Capture the cell that displays the provided text and extract its [x, y] central coordinate. 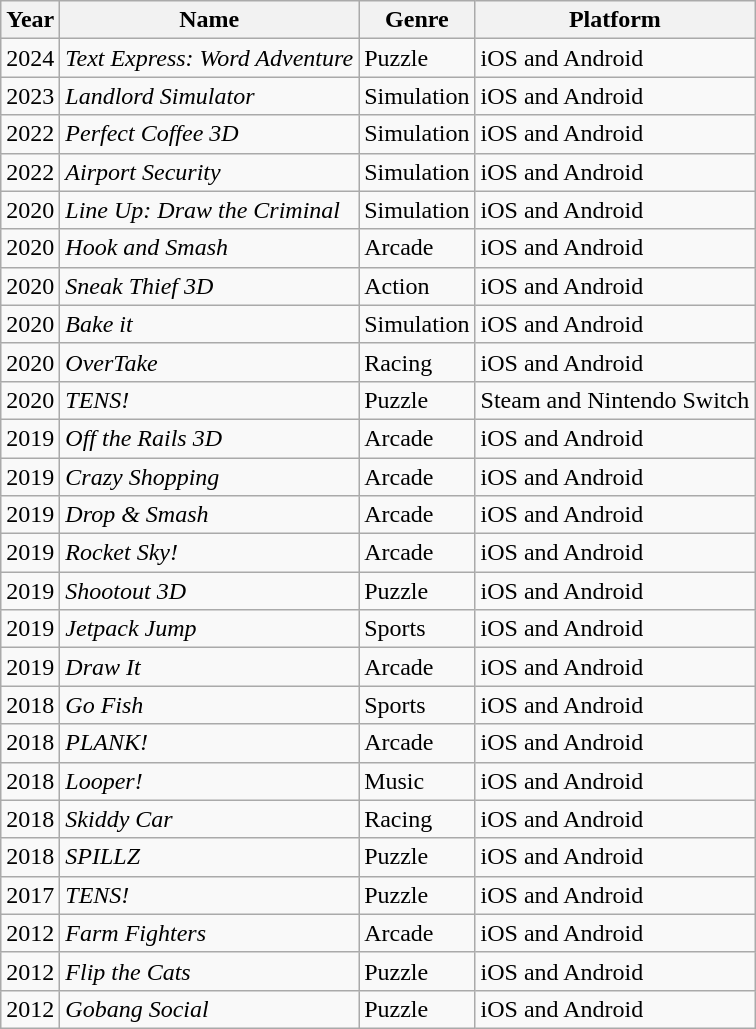
Genre [417, 20]
Bake it [210, 324]
PLANK! [210, 743]
Go Fish [210, 705]
Farm Fighters [210, 933]
Line Up: Draw the Criminal [210, 210]
Year [30, 20]
Text Express: Word Adventure [210, 58]
Hook and Smash [210, 248]
Skiddy Car [210, 819]
Drop & Smash [210, 515]
Platform [615, 20]
Gobang Social [210, 1009]
Draw It [210, 667]
Steam and Nintendo Switch [615, 400]
Perfect Coffee 3D [210, 134]
Jetpack Jump [210, 629]
Rocket Sky! [210, 553]
Music [417, 781]
Name [210, 20]
Action [417, 286]
Off the Rails 3D [210, 438]
2023 [30, 96]
Landlord Simulator [210, 96]
Looper! [210, 781]
SPILLZ [210, 857]
Sneak Thief 3D [210, 286]
Crazy Shopping [210, 477]
Shootout 3D [210, 591]
Flip the Cats [210, 971]
OverTake [210, 362]
Airport Security [210, 172]
2017 [30, 895]
2024 [30, 58]
